Extract the (x, y) coordinate from the center of the cell holding the provided text.  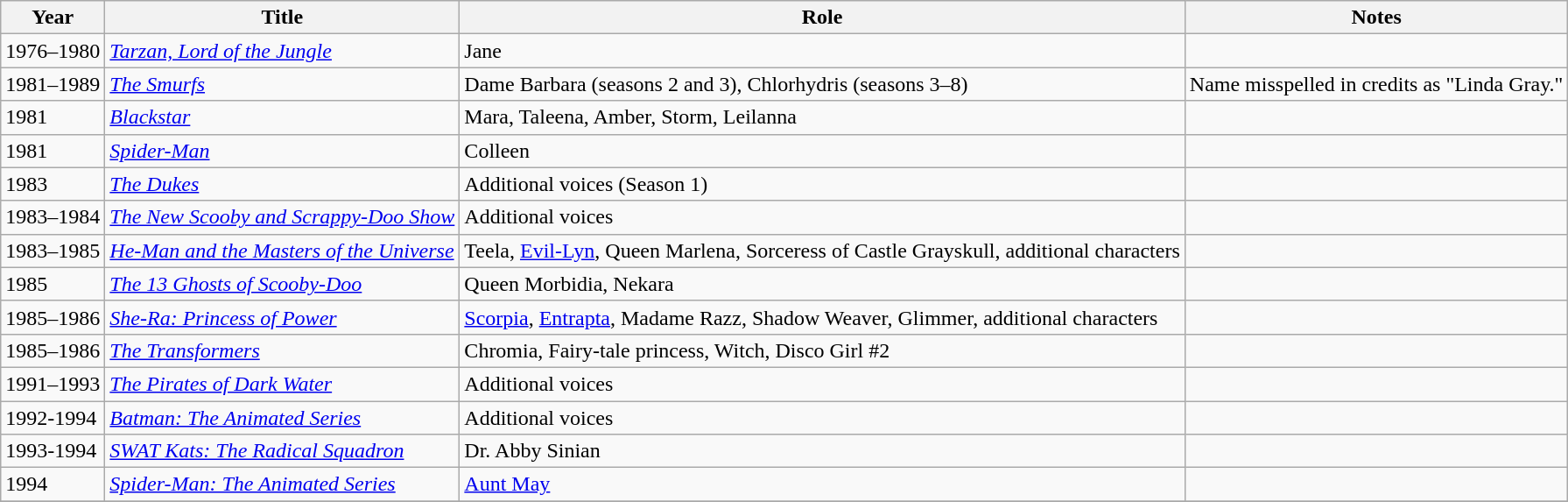
Chromia, Fairy-tale princess, Witch, Disco Girl #2 (822, 350)
Teela, Evil-Lyn, Queen Marlena, Sorceress of Castle Grayskull, additional characters (822, 251)
The New Scooby and Scrappy-Doo Show (282, 217)
1976–1980 (53, 51)
Queen Morbidia, Nekara (822, 284)
The Dukes (282, 184)
1993-1994 (53, 451)
She-Ra: Princess of Power (282, 317)
Colleen (822, 151)
He-Man and the Masters of the Universe (282, 251)
1991–1993 (53, 384)
Mara, Taleena, Amber, Storm, Leilanna (822, 117)
Tarzan, Lord of the Jungle (282, 51)
SWAT Kats: The Radical Squadron (282, 451)
Role (822, 18)
Dr. Abby Sinian (822, 451)
1985 (53, 284)
Blackstar (282, 117)
Spider-Man (282, 151)
1983–1984 (53, 217)
The 13 Ghosts of Scooby-Doo (282, 284)
Name misspelled in credits as "Linda Gray." (1376, 84)
The Pirates of Dark Water (282, 384)
Notes (1376, 18)
Batman: The Animated Series (282, 418)
Additional voices (Season 1) (822, 184)
Dame Barbara (seasons 2 and 3), Chlorhydris (seasons 3–8) (822, 84)
1983 (53, 184)
Title (282, 18)
Year (53, 18)
Jane (822, 51)
The Transformers (282, 350)
Aunt May (822, 484)
Scorpia, Entrapta, Madame Razz, Shadow Weaver, Glimmer, additional characters (822, 317)
1983–1985 (53, 251)
1994 (53, 484)
1992-1994 (53, 418)
The Smurfs (282, 84)
1981–1989 (53, 84)
Spider-Man: The Animated Series (282, 484)
